Capture the cell that displays the provided text and extract its [x, y] central coordinate. 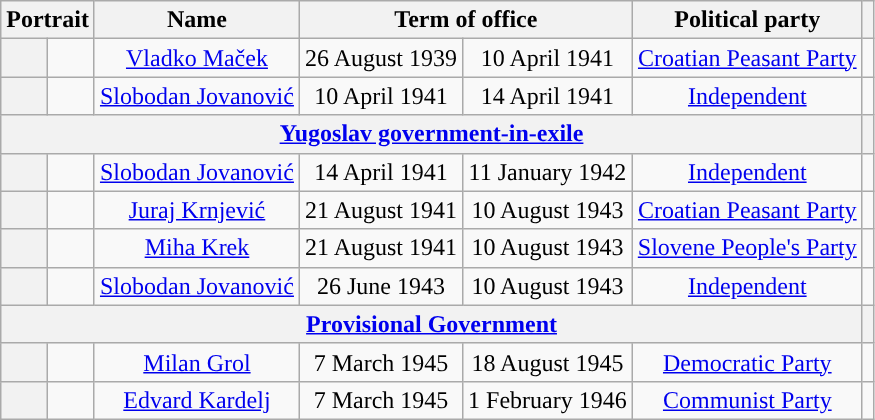
Portrait [48, 20]
26 June 1943 [380, 286]
1 February 1946 [548, 400]
Slovene People's Party [747, 248]
Juraj Krnjević [196, 210]
Democratic Party [747, 362]
Vladko Maček [196, 58]
Political party [747, 20]
Provisional Government [432, 324]
Milan Grol [196, 362]
26 August 1939 [380, 58]
18 August 1945 [548, 362]
Term of office [466, 20]
11 January 1942 [548, 172]
Name [196, 20]
Communist Party [747, 400]
Miha Krek [196, 248]
Edvard Kardelj [196, 400]
Yugoslav government-in-exile [432, 134]
